Find where the given text appears and provide that cell's center as [X, Y] coordinate. 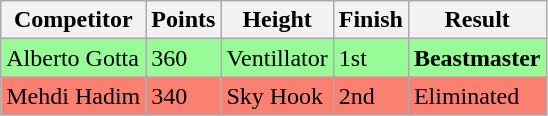
Sky Hook [277, 96]
Mehdi Hadim [74, 96]
Ventillator [277, 58]
Beastmaster [477, 58]
Height [277, 20]
Alberto Gotta [74, 58]
2nd [370, 96]
Competitor [74, 20]
340 [184, 96]
1st [370, 58]
Result [477, 20]
360 [184, 58]
Points [184, 20]
Eliminated [477, 96]
Finish [370, 20]
